Pinpoint the cell where the given text exists, returning its [x, y] midpoint coordinate. 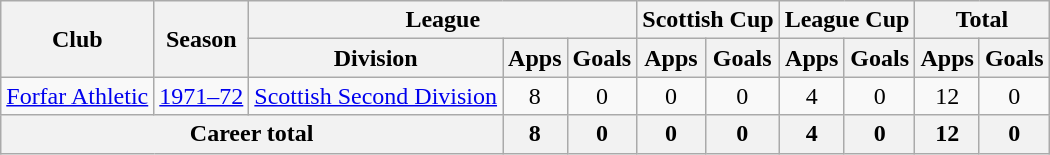
Season [202, 39]
League [443, 20]
League Cup [847, 20]
1971–72 [202, 96]
Scottish Second Division [376, 96]
Forfar Athletic [78, 96]
Division [376, 58]
Scottish Cup [708, 20]
Total [982, 20]
Career total [252, 134]
Club [78, 39]
